Find where the given text appears and provide that cell's center as [X, Y] coordinate. 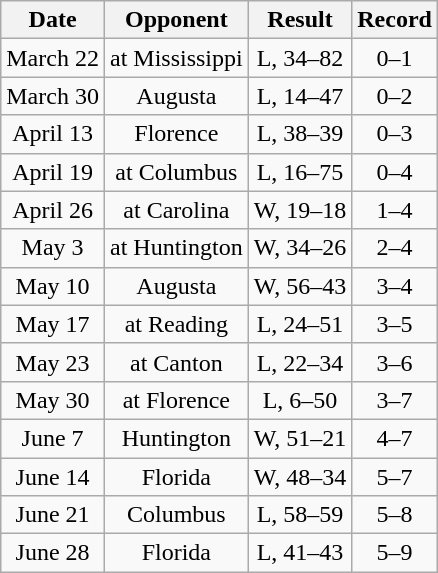
L, 24–51 [300, 324]
Result [300, 20]
March 30 [53, 96]
0–4 [395, 172]
May 30 [53, 400]
W, 56–43 [300, 286]
L, 41–43 [300, 553]
1–4 [395, 210]
May 23 [53, 362]
3–6 [395, 362]
5–8 [395, 515]
June 14 [53, 477]
June 28 [53, 553]
Huntington [176, 438]
Columbus [176, 515]
5–7 [395, 477]
June 7 [53, 438]
at Florence [176, 400]
at Reading [176, 324]
at Mississippi [176, 58]
at Carolina [176, 210]
at Canton [176, 362]
3–4 [395, 286]
W, 48–34 [300, 477]
Date [53, 20]
June 21 [53, 515]
3–7 [395, 400]
L, 16–75 [300, 172]
W, 19–18 [300, 210]
May 3 [53, 248]
May 17 [53, 324]
at Columbus [176, 172]
L, 22–34 [300, 362]
3–5 [395, 324]
L, 58–59 [300, 515]
0–1 [395, 58]
W, 51–21 [300, 438]
L, 6–50 [300, 400]
Florence [176, 134]
5–9 [395, 553]
2–4 [395, 248]
April 26 [53, 210]
Opponent [176, 20]
May 10 [53, 286]
0–3 [395, 134]
L, 14–47 [300, 96]
L, 34–82 [300, 58]
0–2 [395, 96]
Record [395, 20]
at Huntington [176, 248]
March 22 [53, 58]
4–7 [395, 438]
W, 34–26 [300, 248]
April 19 [53, 172]
L, 38–39 [300, 134]
April 13 [53, 134]
